Return the [x, y] coordinate for the center point of the cell that contains the specified text.  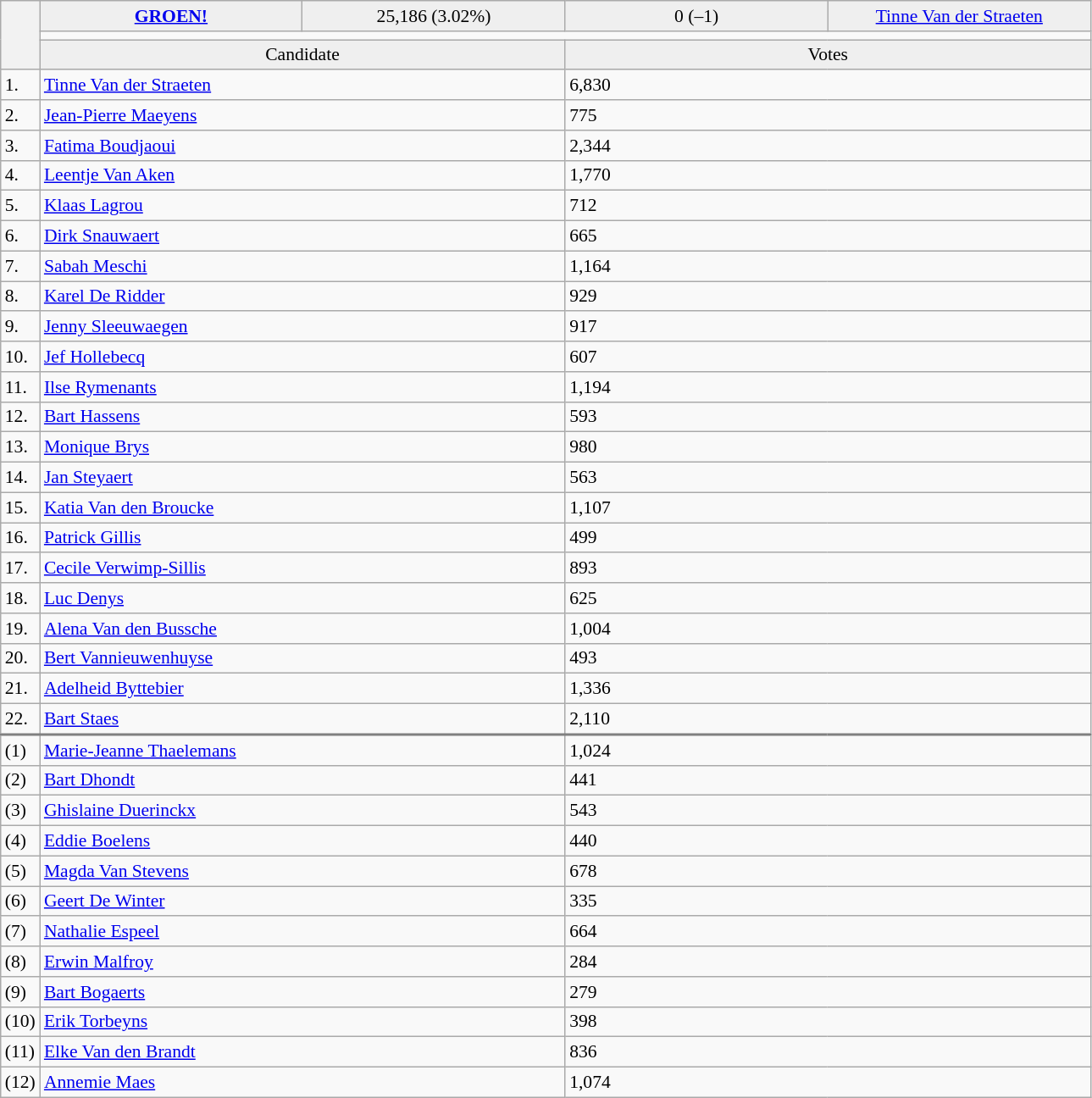
Ilse Rymenants [302, 387]
(1) [20, 750]
836 [828, 1052]
Monique Brys [302, 447]
(5) [20, 871]
Nathalie Espeel [302, 932]
Jenny Sleeuwaegen [302, 327]
2,110 [828, 719]
Katia Van den Broucke [302, 507]
499 [828, 538]
(11) [20, 1052]
893 [828, 568]
625 [828, 598]
4. [20, 175]
3. [20, 146]
712 [828, 206]
1,164 [828, 266]
593 [828, 417]
(2) [20, 780]
Dirk Snauwaert [302, 236]
12. [20, 417]
Cecile Verwimp-Sillis [302, 568]
(9) [20, 992]
2,344 [828, 146]
917 [828, 327]
664 [828, 932]
19. [20, 629]
GROEN! [171, 16]
Marie-Jeanne Thaelemans [302, 750]
441 [828, 780]
1,074 [828, 1083]
929 [828, 297]
1. [20, 86]
Bart Bogaerts [302, 992]
Bart Dhondt [302, 780]
Bart Hassens [302, 417]
9. [20, 327]
(10) [20, 1022]
Magda Van Stevens [302, 871]
10. [20, 357]
398 [828, 1022]
Votes [828, 55]
(3) [20, 811]
493 [828, 658]
665 [828, 236]
Klaas Lagrou [302, 206]
2. [20, 115]
Erwin Malfroy [302, 962]
8. [20, 297]
1,336 [828, 689]
335 [828, 901]
11. [20, 387]
Eddie Boelens [302, 841]
18. [20, 598]
(4) [20, 841]
Patrick Gillis [302, 538]
0 (–1) [696, 16]
20. [20, 658]
Jan Steyaert [302, 478]
14. [20, 478]
Jef Hollebecq [302, 357]
Leentje Van Aken [302, 175]
607 [828, 357]
775 [828, 115]
Luc Denys [302, 598]
6. [20, 236]
(12) [20, 1083]
284 [828, 962]
Fatima Boudjaoui [302, 146]
(7) [20, 932]
13. [20, 447]
17. [20, 568]
Geert De Winter [302, 901]
16. [20, 538]
1,024 [828, 750]
Candidate [302, 55]
(8) [20, 962]
440 [828, 841]
Annemie Maes [302, 1083]
15. [20, 507]
Ghislaine Duerinckx [302, 811]
6,830 [828, 86]
563 [828, 478]
Erik Torbeyns [302, 1022]
Karel De Ridder [302, 297]
1,194 [828, 387]
Sabah Meschi [302, 266]
Bert Vannieuwenhuyse [302, 658]
Jean-Pierre Maeyens [302, 115]
Adelheid Byttebier [302, 689]
279 [828, 992]
Bart Staes [302, 719]
21. [20, 689]
5. [20, 206]
7. [20, 266]
543 [828, 811]
1,004 [828, 629]
980 [828, 447]
1,770 [828, 175]
25,186 (3.02%) [434, 16]
22. [20, 719]
Elke Van den Brandt [302, 1052]
(6) [20, 901]
1,107 [828, 507]
678 [828, 871]
Alena Van den Bussche [302, 629]
